Scan for the cell matching the given text and deliver its (x, y) coordinate at center. 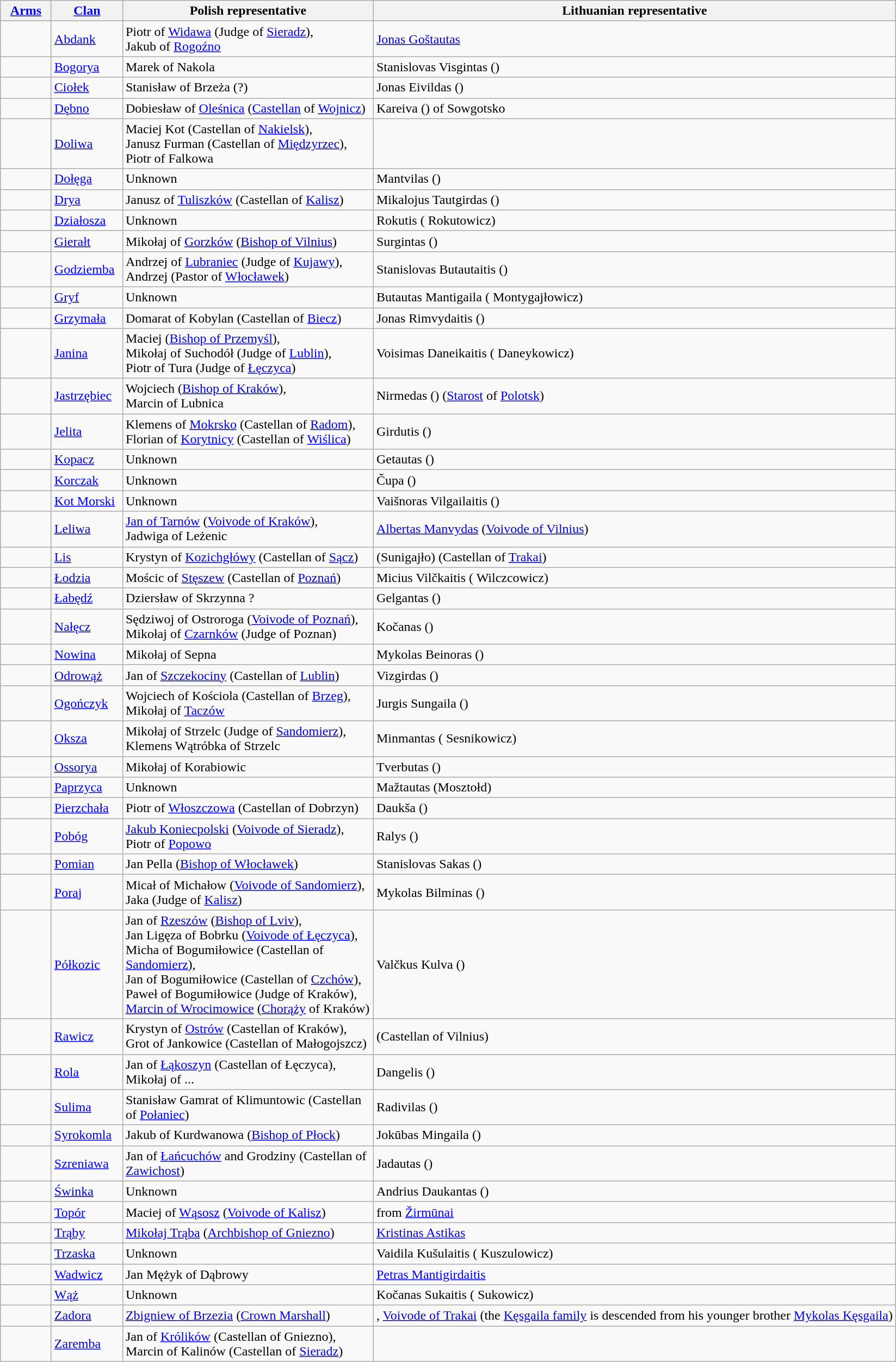
Gryf (87, 297)
Zadora (87, 1316)
Korczak (87, 480)
Mantvilas () (634, 179)
Mikalojus Tautgirdas () (634, 200)
Polish representative (248, 11)
Butautas Mantigaila ( Montygajłowicz) (634, 297)
Jan of Królików (Castellan of Gniezno), Marcin of Kalinów (Castellan of Sieradz) (248, 1344)
Mažtautas (Mosztołd) (634, 788)
Voisimas Daneikaitis ( Daneykowicz) (634, 354)
Grzymała (87, 318)
Mościc of Stęszew (Castellan of Poznań) (248, 578)
Jonas Goštautas (634, 39)
Čupa () (634, 480)
Mikołaj Trąba (Archbishop of Gniezno) (248, 1233)
Bogorya (87, 67)
Getautas () (634, 460)
Mikołaj of Sepna (248, 654)
Jurgis Sungaila () (634, 703)
Dziersław of Skrzynna ? (248, 598)
Jan of Tarnów (Voivode of Kraków), Jadwiga of Leżenic (248, 529)
Wojciech of Kościola (Castellan of Brzeg), Mikołaj of Taczów (248, 703)
Rokutis ( Rokutowicz) (634, 220)
Jan Pella (Bishop of Włocławek) (248, 864)
Marek of Nakola (248, 67)
Vizgirdas () (634, 675)
Kot Morski (87, 501)
Pobóg (87, 837)
Rawicz (87, 1037)
Andrius Daukantas () (634, 1191)
Clan (87, 11)
Radivilas () (634, 1107)
Kristinas Astikas (634, 1233)
Oksza (87, 739)
Nirmedas () (Starost of Polotsk) (634, 396)
Micał of Michałow (Voivode of Sandomierz), Jaka (Judge of Kalisz) (248, 892)
Ciołek (87, 88)
Gelgantas () (634, 598)
Sulima (87, 1107)
Petras Mantigirdaitis (634, 1274)
Jan of Szczekociny (Castellan of Lublin) (248, 675)
Jokūbas Mingaila () (634, 1135)
Wąż (87, 1295)
Mikołaj of Gorzków (Bishop of Vilnius) (248, 241)
Półkozic (87, 964)
Krystyn of Kozichgłówy (Castellan of Sącz) (248, 557)
Wadwicz (87, 1274)
Łodzia (87, 578)
Jastrzębiec (87, 396)
, Voivode of Trakai (the Kęsgaila family is descended from his younger brother Mykolas Kęsgaila) (634, 1316)
Jan Mężyk of Dąbrowy (248, 1274)
Ossorya (87, 766)
Stanislovas Visgintas () (634, 67)
Topór (87, 1212)
Jakub of Kurdwanowa (Bishop of Płock) (248, 1135)
Rola (87, 1072)
Kočanas Sukaitis ( Sukowicz) (634, 1295)
Maciej Kot (Castellan of Nakielsk),Janusz Furman (Castellan of Międzyrzec), Piotr of Falkowa (248, 144)
Arms (26, 11)
Surgintas () (634, 241)
Vaišnoras Vilgailaitis () (634, 501)
Janusz of Tuliszków (Castellan of Kalisz) (248, 200)
Łabędź (87, 598)
Lithuanian representative (634, 11)
Janina (87, 354)
Domarat of Kobylan (Castellan of Biecz) (248, 318)
Zaremba (87, 1344)
Leliwa (87, 529)
Doliwa (87, 144)
Dangelis () (634, 1072)
Lis (87, 557)
Mikołaj of Korabiowic (248, 766)
Maciej of Wąsosz (Voivode of Kalisz) (248, 1212)
Mykolas Bilminas () (634, 892)
Szreniawa (87, 1163)
Stanisław of Brzeża (?) (248, 88)
Mykolas Beinoras () (634, 654)
Klemens of Mokrsko (Castellan of Radom), Florian of Korytnicy (Castellan of Wiślica) (248, 432)
Dobiesław of Oleśnica (Castellan of Wojnicz) (248, 108)
Jelita (87, 432)
Stanisław Gamrat of Klimuntowic (Castellan of Połaniec) (248, 1107)
Drya (87, 200)
Stanislovas Sakas () (634, 864)
(Castellan of Vilnius) (634, 1037)
from Žirmūnai (634, 1212)
Pierzchała (87, 808)
Wojciech (Bishop of Kraków), Marcin of Lubnica (248, 396)
Tverbutas () (634, 766)
Gierałt (87, 241)
Jakub Koniecpolski (Voivode of Sieradz), Piotr of Popowo (248, 837)
Vaidila Kušulaitis ( Kuszulowicz) (634, 1253)
Paprzyca (87, 788)
Działosza (87, 220)
Dołęga (87, 179)
Girdutis () (634, 432)
Andrzej of Lubraniec (Judge of Kujawy), Andrzej (Pastor of Włocławek) (248, 269)
Jonas Eivildas () (634, 88)
Minmantas ( Sesnikowicz) (634, 739)
Ogończyk (87, 703)
Nowina (87, 654)
(Sunigajło) (Castellan of Trakai) (634, 557)
Daukša () (634, 808)
Dębno (87, 108)
Pomian (87, 864)
Mikołaj of Strzelc (Judge of Sandomierz), Klemens Wątróbka of Strzelc (248, 739)
Jan of Łańcuchów and Grodziny (Castellan of Zawichost) (248, 1163)
Piotr of Włoszczowa (Castellan of Dobrzyn) (248, 808)
Ralys () (634, 837)
Kopacz (87, 460)
Abdank (87, 39)
Syrokomla (87, 1135)
Piotr of Widawa (Judge of Sieradz), Jakub of Rogoźno (248, 39)
Jan of Łąkoszyn (Castellan of Łęczyca), Mikołaj of ... (248, 1072)
Stanislovas Butautaitis () (634, 269)
Jonas Rimvydaitis () (634, 318)
Nałęcz (87, 627)
Kareiva () of Sowgotsko (634, 108)
Sędziwoj of Ostroroga (Voivode of Poznań), Mikołaj of Czarnków (Judge of Poznan) (248, 627)
Albertas Manvydas (Voivode of Vilnius) (634, 529)
Micius Vilčkaitis ( Wilczcowicz) (634, 578)
Odrowąż (87, 675)
Jadautas () (634, 1163)
Maciej (Bishop of Przemyśl), Mikołaj of Suchodół (Judge of Lublin), Piotr of Tura (Judge of Łęczyca) (248, 354)
Valčkus Kulva () (634, 964)
Trzaska (87, 1253)
Krystyn of Ostrów (Castellan of Kraków), Grot of Jankowice (Castellan of Małogojszcz) (248, 1037)
Godziemba (87, 269)
Poraj (87, 892)
Kočanas () (634, 627)
Trąby (87, 1233)
Świnka (87, 1191)
Zbigniew of Brzezia (Crown Marshall) (248, 1316)
